From the cell containing the given text, extract its center point as [x, y] coordinate. 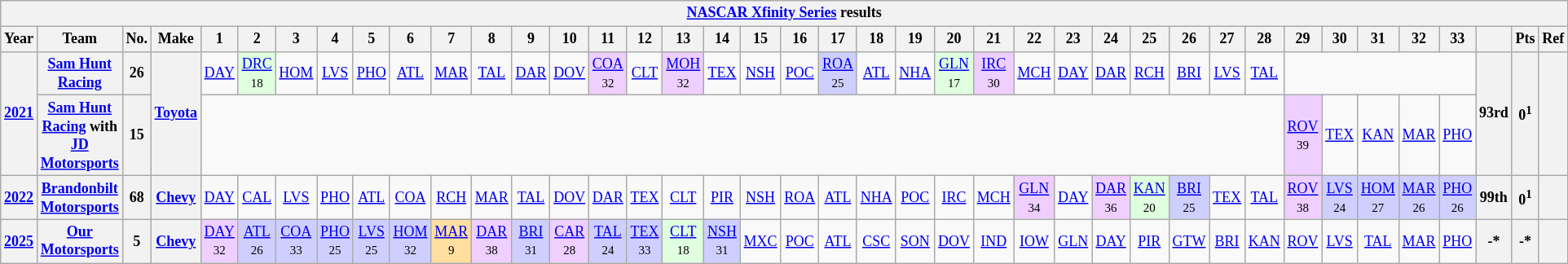
2 [257, 39]
PHO26 [1457, 197]
93rd [1495, 113]
Team [80, 39]
DRC18 [257, 73]
BRI25 [1189, 197]
25 [1149, 39]
32 [1419, 39]
LVS24 [1340, 197]
IRC30 [993, 73]
Pts [1526, 39]
CAL [257, 197]
3 [297, 39]
GLN [1073, 241]
ROV39 [1302, 135]
31 [1377, 39]
7 [451, 39]
GLN34 [1034, 197]
IND [993, 241]
CAR28 [570, 241]
2021 [20, 113]
HOM32 [411, 241]
COA32 [608, 73]
20 [954, 39]
COA33 [297, 241]
30 [1340, 39]
MAR9 [451, 241]
17 [838, 39]
LVS25 [372, 241]
23 [1073, 39]
MOH32 [683, 73]
No. [137, 39]
16 [800, 39]
Ref [1553, 39]
68 [137, 197]
MAR26 [1419, 197]
ATL26 [257, 241]
MXC [760, 241]
Sam Hunt Racing withJD Motorsports [80, 135]
NSH31 [722, 241]
NASCAR Xfinity Series results [784, 13]
ROV [1302, 241]
ROV38 [1302, 197]
9 [531, 39]
2025 [20, 241]
HOM27 [1377, 197]
TEX33 [645, 241]
29 [1302, 39]
99th [1495, 197]
Our Motorsports [80, 241]
DAY32 [219, 241]
KAN20 [1149, 197]
4 [336, 39]
CLT18 [683, 241]
GLN17 [954, 73]
13 [683, 39]
27 [1227, 39]
TAL24 [608, 241]
18 [876, 39]
1 [219, 39]
IRC [954, 197]
11 [608, 39]
Year [20, 39]
12 [645, 39]
DAR36 [1112, 197]
22 [1034, 39]
2022 [20, 197]
8 [491, 39]
10 [570, 39]
ROA25 [838, 73]
COA [411, 197]
19 [915, 39]
HOM [297, 73]
21 [993, 39]
SON [915, 241]
Toyota [176, 113]
33 [1457, 39]
DAR38 [491, 241]
CSC [876, 241]
BRI31 [531, 241]
24 [1112, 39]
28 [1264, 39]
ROA [800, 197]
14 [722, 39]
6 [411, 39]
IOW [1034, 241]
Brandonbilt Motorsports [80, 197]
GTW [1189, 241]
PHO25 [336, 241]
Make [176, 39]
Sam Hunt Racing [80, 73]
